For the text-containing cell, return its midpoint in (x, y) coordinate format. 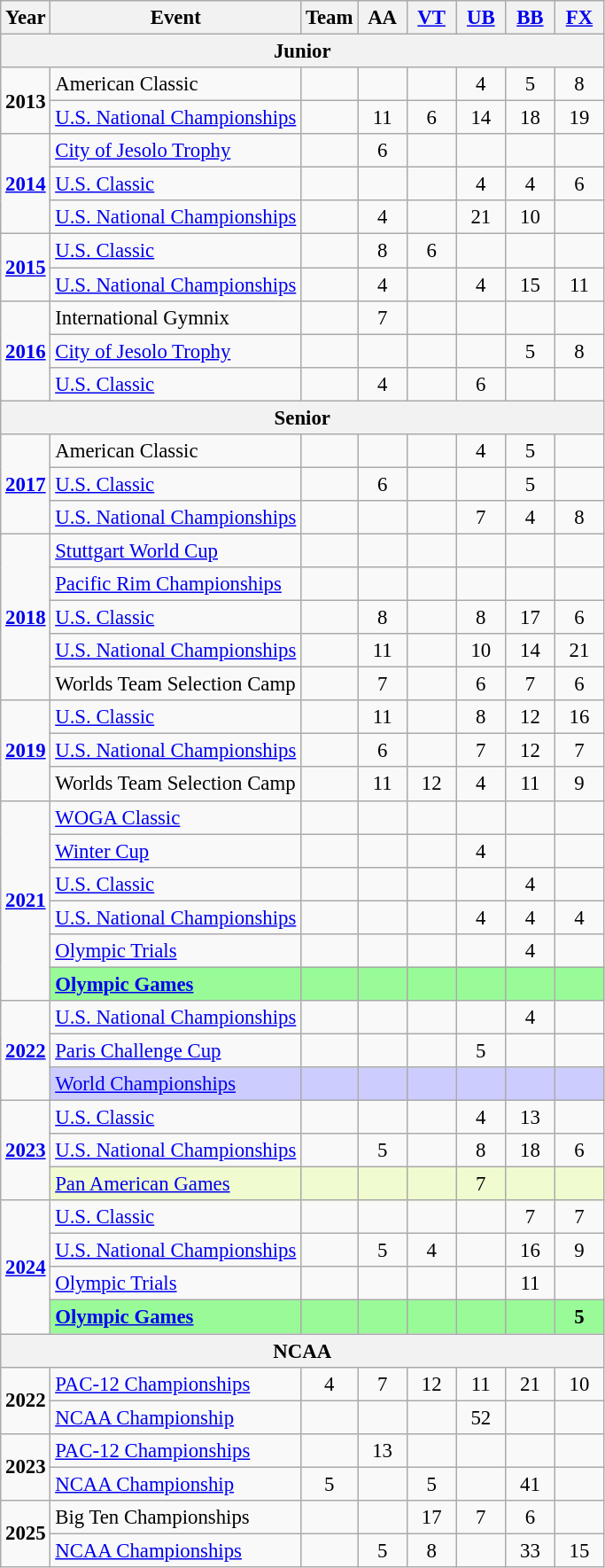
Event (175, 18)
52 (481, 1417)
Junior (303, 51)
2013 (26, 101)
BB (531, 18)
2021 (26, 901)
2016 (26, 351)
International Gymnix (175, 317)
Winter Cup (175, 851)
41 (531, 1484)
2017 (26, 484)
2015 (26, 268)
2018 (26, 617)
Stuttgart World Cup (175, 550)
Pacific Rim Championships (175, 584)
2014 (26, 184)
2025 (26, 1533)
AA (383, 18)
NCAA Championships (175, 1550)
Paris Challenge Cup (175, 1050)
WOGA Classic (175, 817)
19 (579, 118)
Team (330, 18)
NCAA (303, 1351)
Year (26, 18)
UB (481, 18)
FX (579, 18)
2019 (26, 750)
VT (431, 18)
Big Ten Championships (175, 1517)
Senior (303, 417)
Pan American Games (175, 1184)
33 (531, 1550)
World Championships (175, 1084)
2024 (26, 1267)
